Search for the cell housing the specified text and yield its (X, Y) center coordinate. 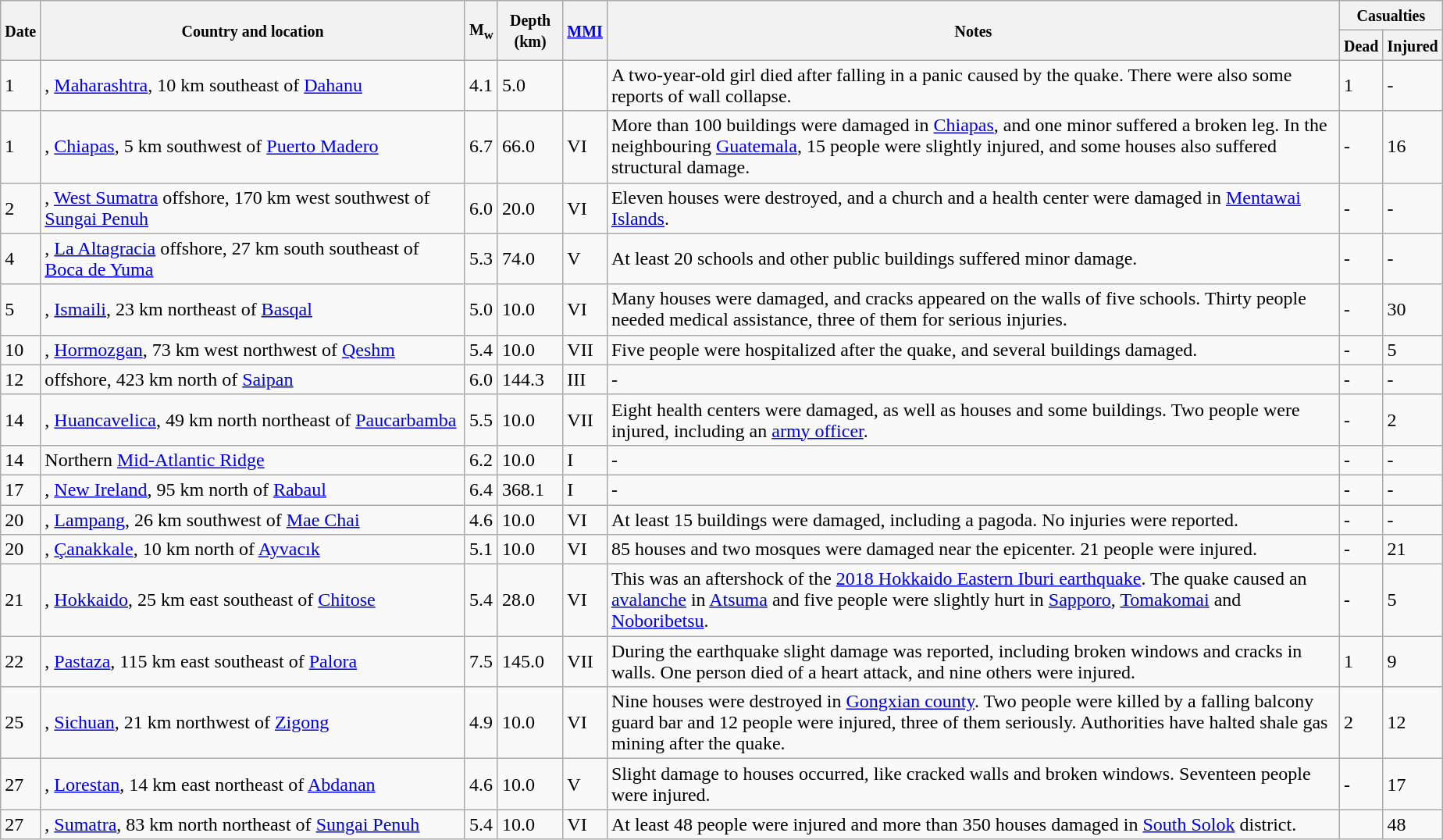
MMI (586, 30)
, Chiapas, 5 km southwest of Puerto Madero (253, 147)
, Huancavelica, 49 km north northeast of Paucarbamba (253, 420)
Five people were hospitalized after the quake, and several buildings damaged. (973, 350)
At least 20 schools and other public buildings suffered minor damage. (973, 259)
25 (20, 723)
5.5 (481, 420)
Eight health centers were damaged, as well as houses and some buildings. Two people were injured, including an army officer. (973, 420)
6.4 (481, 489)
, Ismaili, 23 km northeast of Basqal (253, 309)
, Sumatra, 83 km north northeast of Sungai Penuh (253, 824)
7.5 (481, 662)
Depth (km) (529, 30)
Mw (481, 30)
85 houses and two mosques were damaged near the epicenter. 21 people were injured. (973, 550)
, Hormozgan, 73 km west northwest of Qeshm (253, 350)
, La Altagracia offshore, 27 km south southeast of Boca de Yuma (253, 259)
, Hokkaido, 25 km east southeast of Chitose (253, 600)
Date (20, 30)
Country and location (253, 30)
Injured (1413, 45)
22 (20, 662)
, Sichuan, 21 km northwest of Zigong (253, 723)
30 (1413, 309)
28.0 (529, 600)
Eleven houses were destroyed, and a church and a health center were damaged in Mentawai Islands. (973, 208)
At least 48 people were injured and more than 350 houses damaged in South Solok district. (973, 824)
Northern Mid-Atlantic Ridge (253, 460)
4.1 (481, 86)
20.0 (529, 208)
16 (1413, 147)
368.1 (529, 489)
, Çanakkale, 10 km north of Ayvacık (253, 550)
6.7 (481, 147)
III (586, 379)
4.9 (481, 723)
145.0 (529, 662)
5.1 (481, 550)
6.2 (481, 460)
A two-year-old girl died after falling in a panic caused by the quake. There were also some reports of wall collapse. (973, 86)
Dead (1361, 45)
144.3 (529, 379)
At least 15 buildings were damaged, including a pagoda. No injuries were reported. (973, 519)
74.0 (529, 259)
Casualties (1391, 16)
, Maharashtra, 10 km southeast of Dahanu (253, 86)
48 (1413, 824)
10 (20, 350)
, Pastaza, 115 km east southeast of Palora (253, 662)
Notes (973, 30)
9 (1413, 662)
, Lorestan, 14 km east northeast of Abdanan (253, 784)
, New Ireland, 95 km north of Rabaul (253, 489)
5.3 (481, 259)
, West Sumatra offshore, 170 km west southwest of Sungai Penuh (253, 208)
4 (20, 259)
Slight damage to houses occurred, like cracked walls and broken windows. Seventeen people were injured. (973, 784)
offshore, 423 km north of Saipan (253, 379)
, Lampang, 26 km southwest of Mae Chai (253, 519)
66.0 (529, 147)
